Locate the cell with the specified text and output its (x, y) center coordinate. 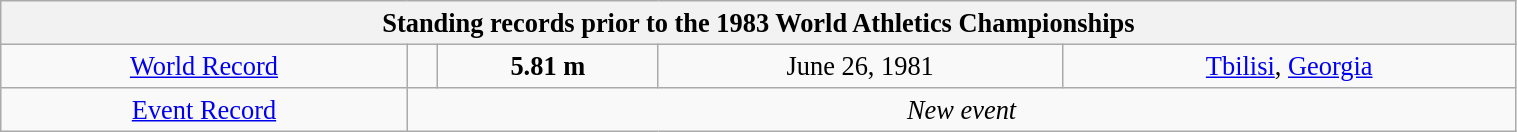
Event Record (204, 109)
Tbilisi, Georgia (1289, 66)
5.81 m (548, 66)
Standing records prior to the 1983 World Athletics Championships (758, 22)
New event (962, 109)
World Record (204, 66)
June 26, 1981 (860, 66)
